Search for the cell housing the specified text and yield its [X, Y] center coordinate. 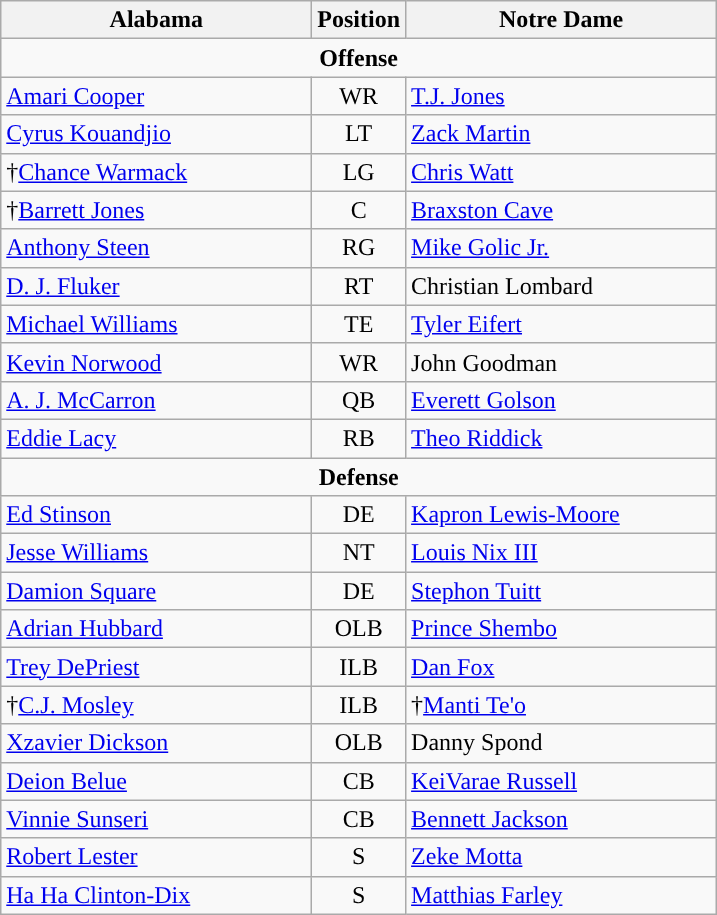
Deion Belue [156, 781]
RT [359, 286]
Adrian Hubbard [156, 629]
Amari Cooper [156, 96]
Notre Dame [562, 20]
Matthias Farley [562, 895]
Kapron Lewis-Moore [562, 515]
Eddie Lacy [156, 438]
Zeke Motta [562, 857]
Louis Nix III [562, 553]
RB [359, 438]
A. J. McCarron [156, 400]
Tyler Eifert [562, 324]
Michael Williams [156, 324]
Alabama [156, 20]
D. J. Fluker [156, 286]
TE [359, 324]
John Goodman [562, 362]
C [359, 210]
Braxston Cave [562, 210]
Chris Watt [562, 172]
Mike Golic Jr. [562, 248]
Bennett Jackson [562, 819]
Position [359, 20]
†Manti Te'o [562, 705]
Trey DePriest [156, 667]
Xzavier Dickson [156, 743]
Robert Lester [156, 857]
Damion Square [156, 591]
Ha Ha Clinton-Dix [156, 895]
LG [359, 172]
Defense [359, 477]
Zack Martin [562, 134]
NT [359, 553]
Dan Fox [562, 667]
RG [359, 248]
Offense [359, 58]
LT [359, 134]
Cyrus Kouandjio [156, 134]
†Chance Warmack [156, 172]
KeiVarae Russell [562, 781]
Anthony Steen [156, 248]
†C.J. Mosley [156, 705]
Prince Shembo [562, 629]
†Barrett Jones [156, 210]
Ed Stinson [156, 515]
Danny Spond [562, 743]
Stephon Tuitt [562, 591]
Christian Lombard [562, 286]
T.J. Jones [562, 96]
QB [359, 400]
Vinnie Sunseri [156, 819]
Jesse Williams [156, 553]
Theo Riddick [562, 438]
Everett Golson [562, 400]
Kevin Norwood [156, 362]
